Detect which cell encompasses the target text, then output its [x, y] center coordinate. 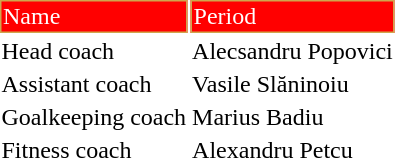
Name [94, 16]
Vasile Slăninoiu [293, 84]
Marius Badiu [293, 117]
Head coach [94, 51]
Assistant coach [94, 84]
Period [293, 16]
Alecsandru Popovici [293, 51]
Goalkeeping coach [94, 117]
